For the text-containing cell, return its midpoint in (x, y) coordinate format. 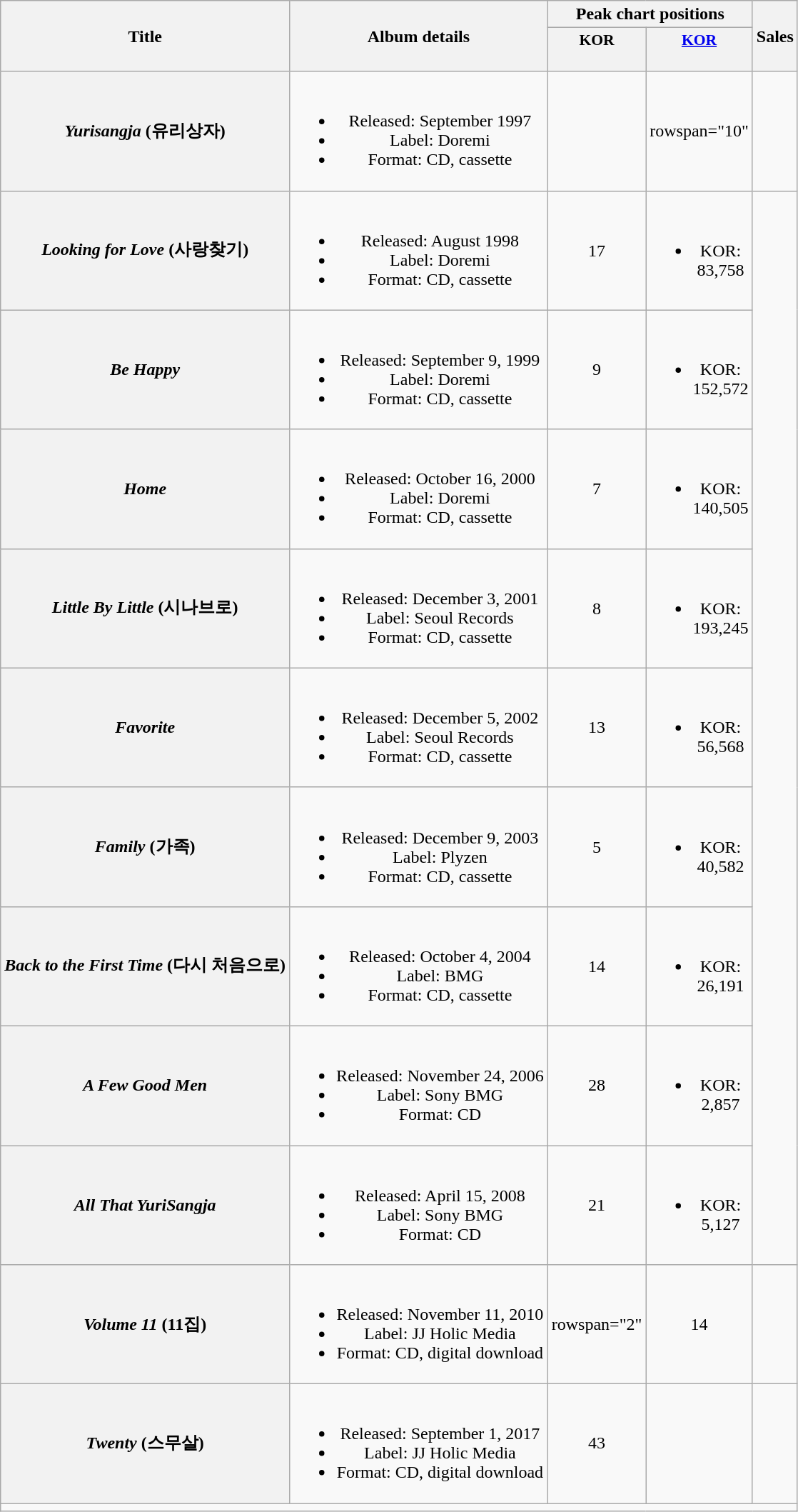
KOR: 152,572 (699, 370)
KOR: 193,245 (699, 609)
Released: September 1997Label: DoremiFormat: CD, cassette (419, 131)
Released: April 15, 2008Label: Sony BMGFormat: CD (419, 1206)
8 (597, 609)
KOR: 5,127 (699, 1206)
Album details (419, 36)
9 (597, 370)
21 (597, 1206)
Favorite (146, 727)
Sales (775, 36)
28 (597, 1086)
Volume 11 (11집) (146, 1324)
rowspan="2" (597, 1324)
7 (597, 489)
Be Happy (146, 370)
KOR: 140,505 (699, 489)
rowspan="10" (699, 131)
Released: December 9, 2003Label: PlyzenFormat: CD, cassette (419, 847)
Little By Little (시나브로) (146, 609)
Yurisangja (유리상자) (146, 131)
Released: September 1, 2017Label: JJ Holic MediaFormat: CD, digital download (419, 1444)
KOR: 56,568 (699, 727)
Released: September 9, 1999Label: DoremiFormat: CD, cassette (419, 370)
KOR: 40,582 (699, 847)
KOR: 2,857 (699, 1086)
17 (597, 250)
Released: December 5, 2002Label: Seoul RecordsFormat: CD, cassette (419, 727)
Home (146, 489)
5 (597, 847)
All That YuriSangja (146, 1206)
Title (146, 36)
43 (597, 1444)
KOR: 26,191 (699, 966)
Peak chart positions (650, 14)
Released: October 16, 2000Label: DoremiFormat: CD, cassette (419, 489)
Released: December 3, 2001Label: Seoul RecordsFormat: CD, cassette (419, 609)
13 (597, 727)
Back to the First Time (다시 처음으로) (146, 966)
Released: November 11, 2010Label: JJ Holic MediaFormat: CD, digital download (419, 1324)
Released: August 1998Label: DoremiFormat: CD, cassette (419, 250)
Looking for Love (사랑찾기) (146, 250)
Family (가족) (146, 847)
Released: October 4, 2004Label: BMGFormat: CD, cassette (419, 966)
A Few Good Men (146, 1086)
Twenty (스무살) (146, 1444)
Released: November 24, 2006Label: Sony BMGFormat: CD (419, 1086)
KOR: 83,758 (699, 250)
